Locate the cell with the specified text and output its (x, y) center coordinate. 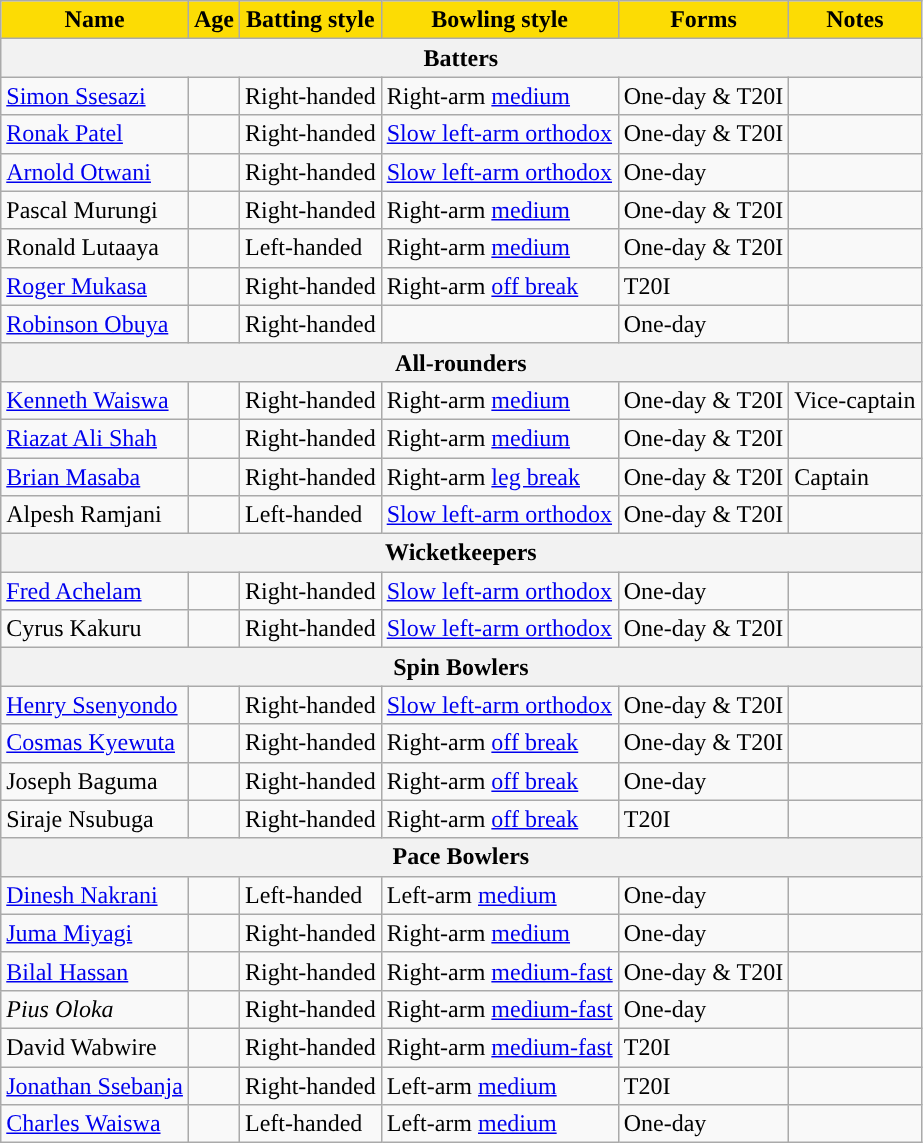
All-rounders (461, 362)
Roger Mukasa (95, 286)
Joseph Baguma (95, 781)
Batters (461, 58)
Kenneth Waiswa (95, 400)
Ronak Patel (95, 134)
Cyrus Kakuru (95, 629)
Vice-captain (855, 400)
Fred Achelam (95, 591)
Henry Ssenyondo (95, 705)
Charles Waiswa (95, 1124)
Captain (855, 477)
Dinesh Nakrani (95, 895)
Bowling style (500, 20)
David Wabwire (95, 1047)
Simon Ssesazi (95, 96)
Alpesh Ramjani (95, 515)
Batting style (310, 20)
Riazat Ali Shah (95, 438)
Siraje Nsubuga (95, 819)
Juma Miyagi (95, 933)
Pius Oloka (95, 1009)
Cosmas Kyewuta (95, 743)
Brian Masaba (95, 477)
Spin Bowlers (461, 667)
Robinson Obuya (95, 324)
Notes (855, 20)
Name (95, 20)
Pace Bowlers (461, 857)
Forms (704, 20)
Age (214, 20)
Right-arm leg break (500, 477)
Pascal Murungi (95, 210)
Bilal Hassan (95, 971)
Wicketkeepers (461, 553)
Arnold Otwani (95, 172)
Jonathan Ssebanja (95, 1085)
Ronald Lutaaya (95, 248)
